Scan for the cell matching the given text and deliver its [X, Y] coordinate at center. 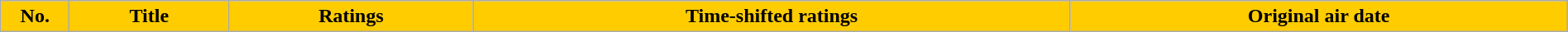
No. [35, 16]
Ratings [351, 16]
Time-shifted ratings [772, 16]
Title [149, 16]
Original air date [1318, 16]
